Identify which cell holds the provided text, then report its (x, y) central coordinate. 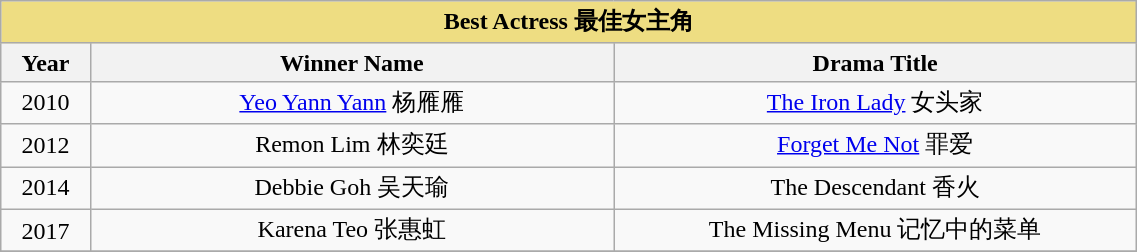
Remon Lim 林奕廷 (352, 146)
The Iron Lady 女头家 (876, 102)
Drama Title (876, 62)
Forget Me Not 罪爱 (876, 146)
Year (46, 62)
2010 (46, 102)
Winner Name (352, 62)
Best Actress 最佳女主角 (569, 22)
2012 (46, 146)
The Descendant 香火 (876, 188)
Debbie Goh 吴天瑜 (352, 188)
Karena Teo 张惠虹 (352, 230)
Yeo Yann Yann 杨雁雁 (352, 102)
The Missing Menu 记忆中的菜单 (876, 230)
2017 (46, 230)
2014 (46, 188)
